Pinpoint the cell where the given text exists, returning its (X, Y) midpoint coordinate. 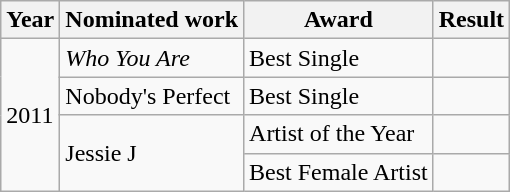
Award (339, 20)
Who You Are (152, 58)
2011 (30, 115)
Year (30, 20)
Best Female Artist (339, 172)
Result (471, 20)
Jessie J (152, 153)
Artist of the Year (339, 134)
Nobody's Perfect (152, 96)
Nominated work (152, 20)
